Extract the (x, y) coordinate from the center of the cell holding the provided text.  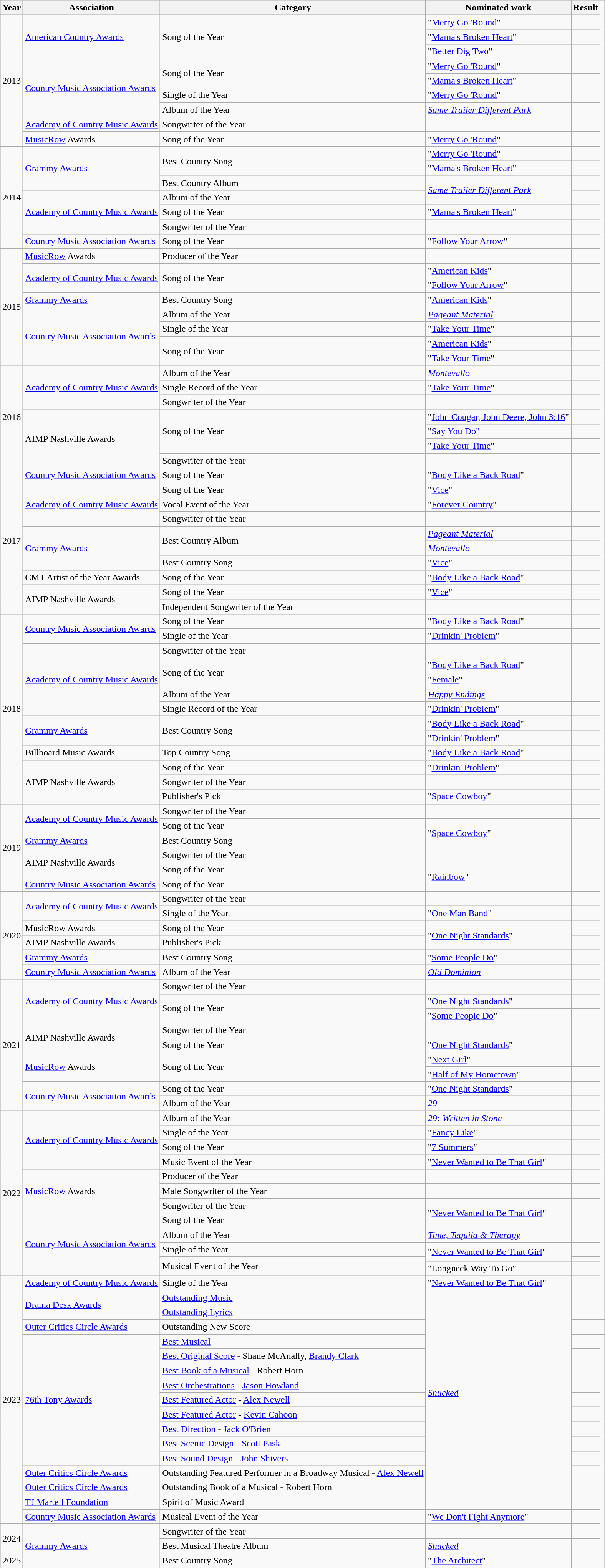
Music Event of the Year (293, 1162)
2020 (12, 935)
Best Sound Design - John Shivers (293, 1458)
Outstanding Music (293, 1297)
Best Featured Actor - Kevin Cahoon (293, 1414)
Happy Endings (498, 694)
2016 (12, 416)
Best Musical (293, 1342)
Year (12, 8)
2013 (12, 81)
Outstanding Lyrics (293, 1312)
TJ Martell Foundation (91, 1502)
"The Architect" (498, 1560)
Best Book of a Musical - Robert Horn (293, 1371)
CMT Artist of the Year Awards (91, 577)
"Rainbow" (498, 877)
Best Direction - Jack O'Brien (293, 1429)
29 (498, 1103)
76th Tony Awards (91, 1400)
Male Songwriter of the Year (293, 1191)
"John Cougar, John Deere, John 3:16" (498, 416)
2024 (12, 1538)
2015 (12, 307)
Outstanding Book of a Musical - Robert Horn (293, 1487)
2017 (12, 541)
Spirit of Music Award (293, 1502)
2018 (12, 709)
Outstanding Featured Performer in a Broadway Musical - Alex Newell (293, 1473)
Vocal Event of the Year (293, 504)
"Fancy Like" (498, 1133)
"Female" (498, 680)
Best Original Score - Shane McAnally, Brandy Clark (293, 1356)
"Forever Country" (498, 504)
"Longneck Way To Go" (498, 1268)
Top Country Song (293, 753)
2025 (12, 1560)
"One Man Band" (498, 914)
Best Scenic Design - Scott Pask (293, 1444)
Category (293, 8)
2021 (12, 1045)
Result (586, 8)
"Next Girl" (498, 1059)
Old Dominion (498, 972)
2019 (12, 848)
2022 (12, 1193)
American Country Awards (91, 37)
Independent Songwriter of the Year (293, 606)
Association (91, 8)
2014 (12, 197)
"Say You Do" (498, 431)
"We Don't Fight Anymore" (498, 1517)
2023 (12, 1399)
Time, Tequila & Therapy (498, 1235)
"Better Dig Two" (498, 51)
Best Featured Actor - Alex Newell (293, 1400)
Billboard Music Awards (91, 753)
"7 Summers" (498, 1147)
29: Written in Stone (498, 1118)
Nominated work (498, 8)
Drama Desk Awards (91, 1305)
Outstanding New Score (293, 1327)
Best Orchestrations - Jason Howland (293, 1385)
Best Musical Theatre Album (293, 1546)
"Half of My Hometown" (498, 1074)
